Extract the (X, Y) coordinate from the center of the cell holding the provided text.  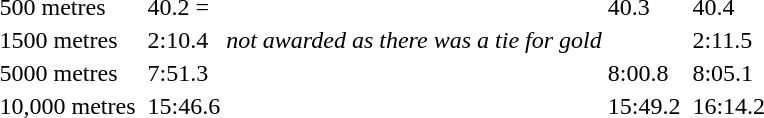
2:10.4 (184, 40)
not awarded as there was a tie for gold (414, 40)
8:00.8 (644, 73)
7:51.3 (184, 73)
